Capture the cell that displays the provided text and extract its (X, Y) central coordinate. 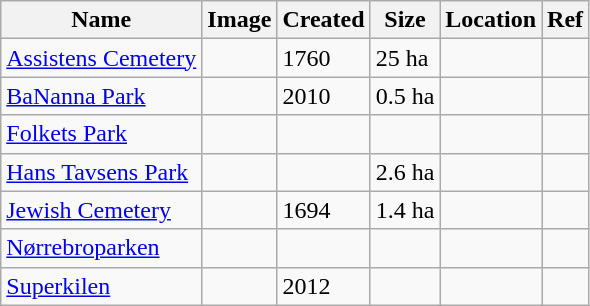
1.4 ha (405, 210)
Assistens Cemetery (102, 58)
Nørrebroparken (102, 248)
0.5 ha (405, 96)
1694 (324, 210)
2010 (324, 96)
Name (102, 20)
1760 (324, 58)
Size (405, 20)
2012 (324, 286)
Hans Tavsens Park (102, 172)
Superkilen (102, 286)
Ref (566, 20)
Created (324, 20)
Location (491, 20)
BaNanna Park (102, 96)
Folkets Park (102, 134)
Image (240, 20)
25 ha (405, 58)
Jewish Cemetery (102, 210)
2.6 ha (405, 172)
